Search for the cell housing the specified text and yield its (X, Y) center coordinate. 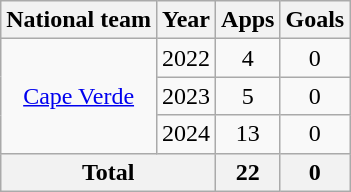
4 (248, 58)
2022 (186, 58)
Year (186, 20)
Goals (315, 20)
Total (108, 172)
Apps (248, 20)
13 (248, 134)
2023 (186, 96)
Cape Verde (79, 96)
National team (79, 20)
2024 (186, 134)
5 (248, 96)
22 (248, 172)
